Return the (x, y) coordinate for the center point of the cell that contains the specified text.  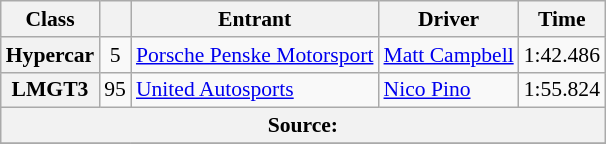
Nico Pino (448, 90)
LMGT3 (50, 90)
Porsche Penske Motorsport (255, 55)
United Autosports (255, 90)
Matt Campbell (448, 55)
Driver (448, 19)
Class (50, 19)
Entrant (255, 19)
5 (115, 55)
1:42.486 (562, 55)
Source: (303, 126)
95 (115, 90)
Time (562, 19)
1:55.824 (562, 90)
Hypercar (50, 55)
